Search for the cell housing the specified text and yield its [x, y] center coordinate. 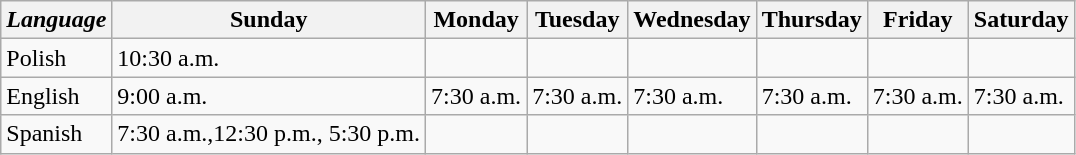
English [56, 96]
10:30 a.m. [269, 58]
Polish [56, 58]
Tuesday [578, 20]
Saturday [1021, 20]
Sunday [269, 20]
9:00 a.m. [269, 96]
Friday [918, 20]
Monday [476, 20]
Spanish [56, 134]
7:30 a.m.,12:30 p.m., 5:30 p.m. [269, 134]
Language [56, 20]
Thursday [812, 20]
Wednesday [692, 20]
